Provide the (X, Y) coordinate of the cell's center where the given text is located.  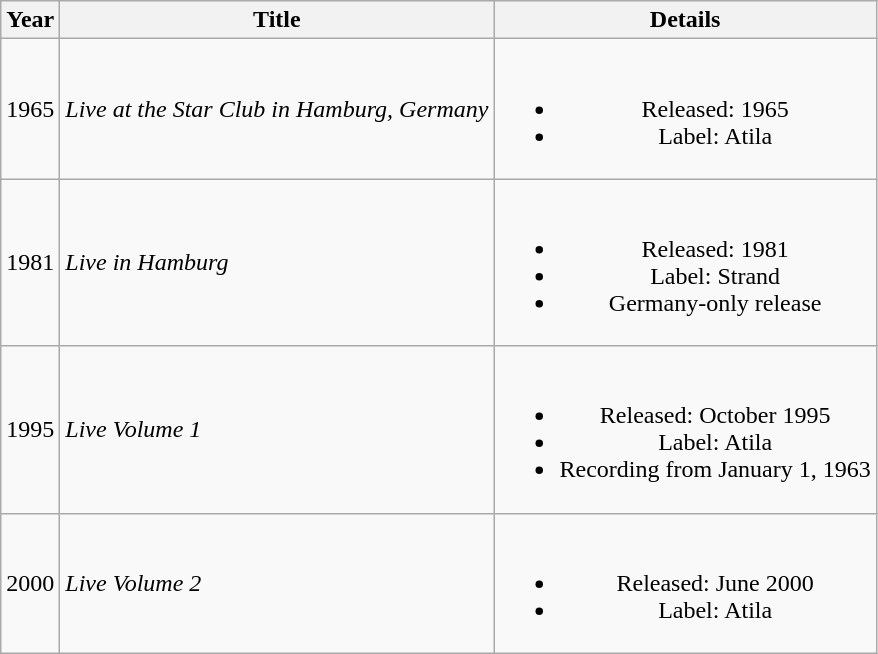
Year (30, 20)
Released: 1965Label: Atila (685, 109)
Live Volume 2 (277, 583)
Released: 1981Label: StrandGermany-only release (685, 262)
Live at the Star Club in Hamburg, Germany (277, 109)
Released: October 1995Label: AtilaRecording from January 1, 1963 (685, 430)
Released: June 2000Label: Atila (685, 583)
Title (277, 20)
Details (685, 20)
Live Volume 1 (277, 430)
Live in Hamburg (277, 262)
1981 (30, 262)
1995 (30, 430)
1965 (30, 109)
2000 (30, 583)
